Scan for the cell matching the given text and deliver its [X, Y] coordinate at center. 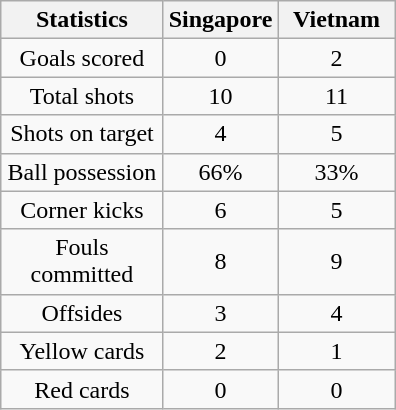
Shots on target [82, 134]
Goals scored [82, 58]
Total shots [82, 96]
8 [220, 262]
6 [220, 210]
Red cards [82, 389]
66% [220, 172]
11 [337, 96]
Corner kicks [82, 210]
1 [337, 351]
Fouls committed [82, 262]
Singapore [220, 20]
33% [337, 172]
Yellow cards [82, 351]
10 [220, 96]
9 [337, 262]
Ball possession [82, 172]
Vietnam [337, 20]
3 [220, 313]
Offsides [82, 313]
Statistics [82, 20]
